Provide the [x, y] coordinate of the cell's center where the given text is located.  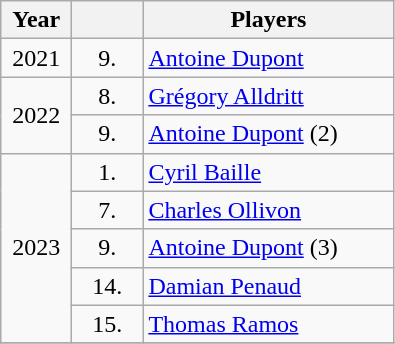
15. [108, 324]
2023 [36, 248]
Antoine Dupont [268, 58]
Grégory Alldritt [268, 96]
14. [108, 286]
Antoine Dupont (2) [268, 134]
Thomas Ramos [268, 324]
Damian Penaud [268, 286]
8. [108, 96]
Antoine Dupont (3) [268, 248]
Year [36, 20]
7. [108, 210]
Charles Ollivon [268, 210]
1. [108, 172]
Players [268, 20]
2022 [36, 115]
2021 [36, 58]
Cyril Baille [268, 172]
